Determine the [x, y] coordinate at the center of the cell enclosing the given text.  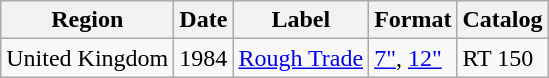
7", 12" [413, 58]
1984 [204, 58]
Catalog [502, 20]
Rough Trade [301, 58]
Format [413, 20]
Label [301, 20]
RT 150 [502, 58]
United Kingdom [88, 58]
Region [88, 20]
Date [204, 20]
